Identify which cell holds the provided text, then report its (X, Y) central coordinate. 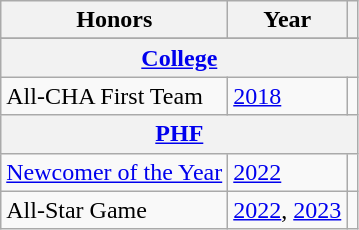
College (180, 58)
2022, 2023 (288, 210)
Year (288, 20)
2018 (288, 96)
2022 (288, 172)
Honors (114, 20)
Newcomer of the Year (114, 172)
PHF (180, 134)
All-Star Game (114, 210)
All-CHA First Team (114, 96)
